Find where the given text appears and provide that cell's center as [X, Y] coordinate. 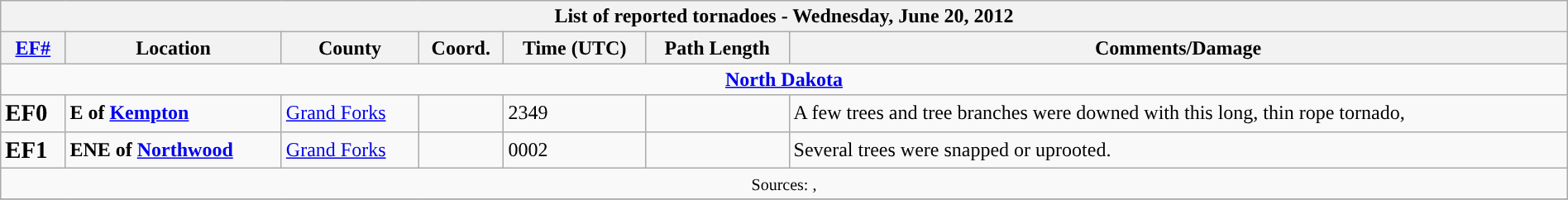
EF1 [33, 150]
2349 [574, 113]
Several trees were snapped or uprooted. [1178, 150]
E of Kempton [174, 113]
0002 [574, 150]
EF0 [33, 113]
ENE of Northwood [174, 150]
A few trees and tree branches were downed with this long, thin rope tornado, [1178, 113]
Sources: , [784, 183]
Coord. [461, 48]
List of reported tornadoes - Wednesday, June 20, 2012 [784, 17]
Time (UTC) [574, 48]
Location [174, 48]
EF# [33, 48]
Path Length [717, 48]
County [349, 48]
North Dakota [784, 79]
Comments/Damage [1178, 48]
